Identify which cell holds the provided text, then report its [X, Y] central coordinate. 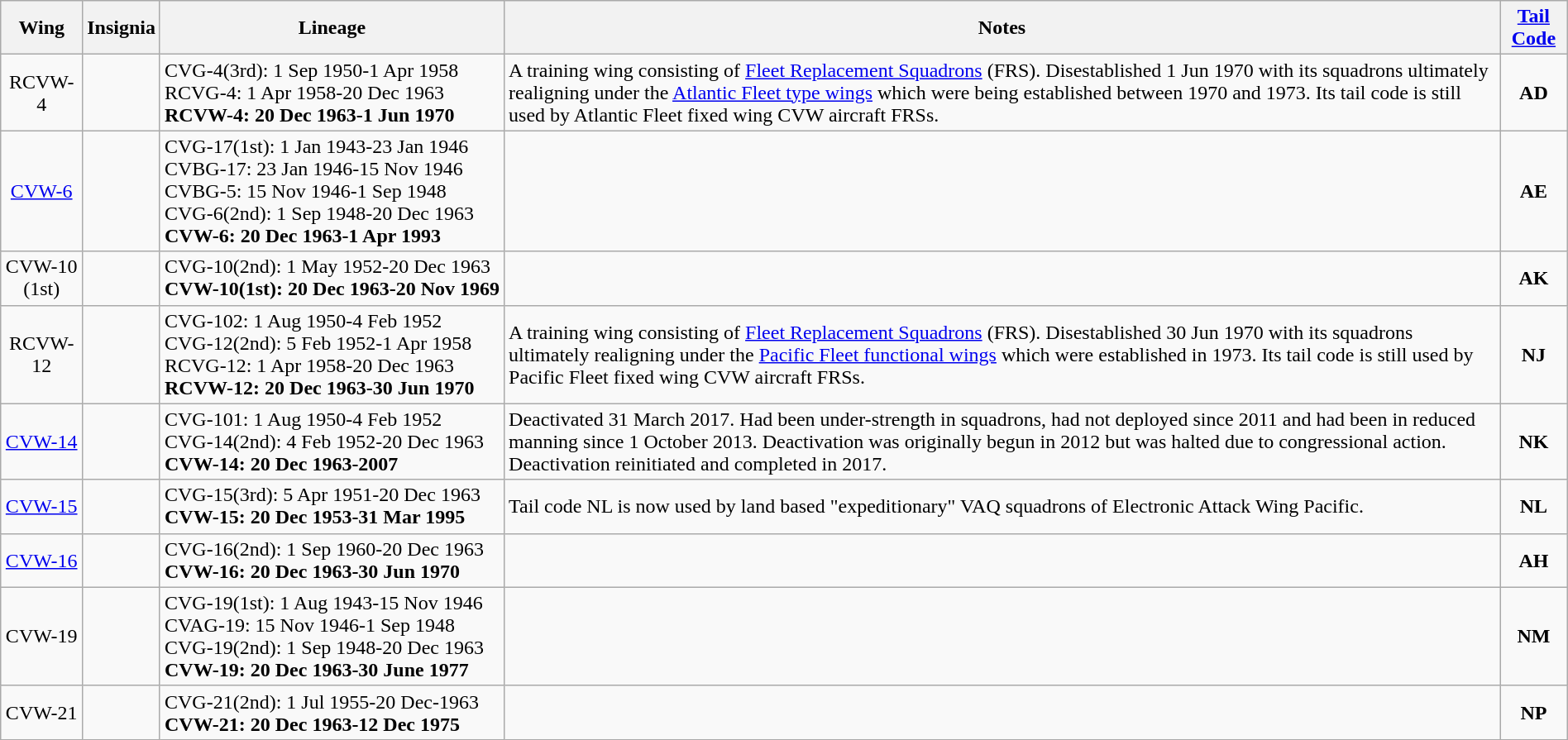
NL [1534, 506]
NP [1534, 713]
Tail code NL is now used by land based "expeditionary" VAQ squadrons of Electronic Attack Wing Pacific. [1002, 506]
AD [1534, 93]
AH [1534, 561]
Insignia [122, 28]
CVW-15 [41, 506]
NJ [1534, 354]
NK [1534, 442]
CVG-15(3rd): 5 Apr 1951-20 Dec 1963CVW-15: 20 Dec 1953-31 Mar 1995 [332, 506]
CVW-21 [41, 713]
CVW-10(1st) [41, 278]
CVG-16(2nd): 1 Sep 1960-20 Dec 1963CVW-16: 20 Dec 1963-30 Jun 1970 [332, 561]
CVG-102: 1 Aug 1950-4 Feb 1952CVG-12(2nd): 5 Feb 1952-1 Apr 1958RCVG-12: 1 Apr 1958-20 Dec 1963RCVW-12: 20 Dec 1963-30 Jun 1970 [332, 354]
CVG-21(2nd): 1 Jul 1955-20 Dec-1963CVW-21: 20 Dec 1963-12 Dec 1975 [332, 713]
AK [1534, 278]
Wing [41, 28]
Tail Code [1534, 28]
Notes [1002, 28]
CVG-19(1st): 1 Aug 1943-15 Nov 1946CVAG-19: 15 Nov 1946-1 Sep 1948CVG-19(2nd): 1 Sep 1948-20 Dec 1963CVW-19: 20 Dec 1963-30 June 1977 [332, 637]
CVG-101: 1 Aug 1950-4 Feb 1952CVG-14(2nd): 4 Feb 1952-20 Dec 1963CVW-14: 20 Dec 1963-2007 [332, 442]
RCVW-12 [41, 354]
CVW-6 [41, 191]
AE [1534, 191]
CVW-14 [41, 442]
RCVW-4 [41, 93]
CVW-16 [41, 561]
CVG-10(2nd): 1 May 1952-20 Dec 1963CVW-10(1st): 20 Dec 1963-20 Nov 1969 [332, 278]
CVW-19 [41, 637]
CVG-4(3rd): 1 Sep 1950-1 Apr 1958RCVG-4: 1 Apr 1958-20 Dec 1963RCVW-4: 20 Dec 1963-1 Jun 1970 [332, 93]
Lineage [332, 28]
NM [1534, 637]
